Determine the (x, y) coordinate at the center of the cell enclosing the given text.  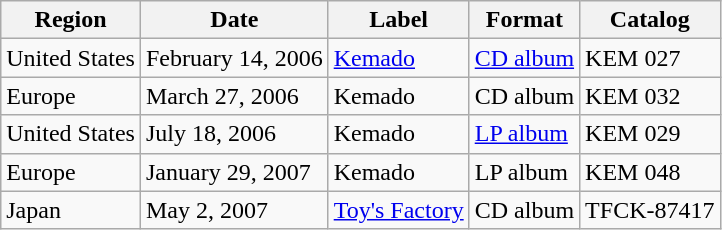
January 29, 2007 (234, 172)
Japan (71, 210)
KEM 029 (650, 134)
Region (71, 20)
KEM 027 (650, 58)
July 18, 2006 (234, 134)
Label (398, 20)
TFCK-87417 (650, 210)
KEM 048 (650, 172)
March 27, 2006 (234, 96)
KEM 032 (650, 96)
Catalog (650, 20)
February 14, 2006 (234, 58)
May 2, 2007 (234, 210)
Date (234, 20)
Toy's Factory (398, 210)
Format (524, 20)
